Output the (X, Y) coordinate of the center of the cell containing the given text.  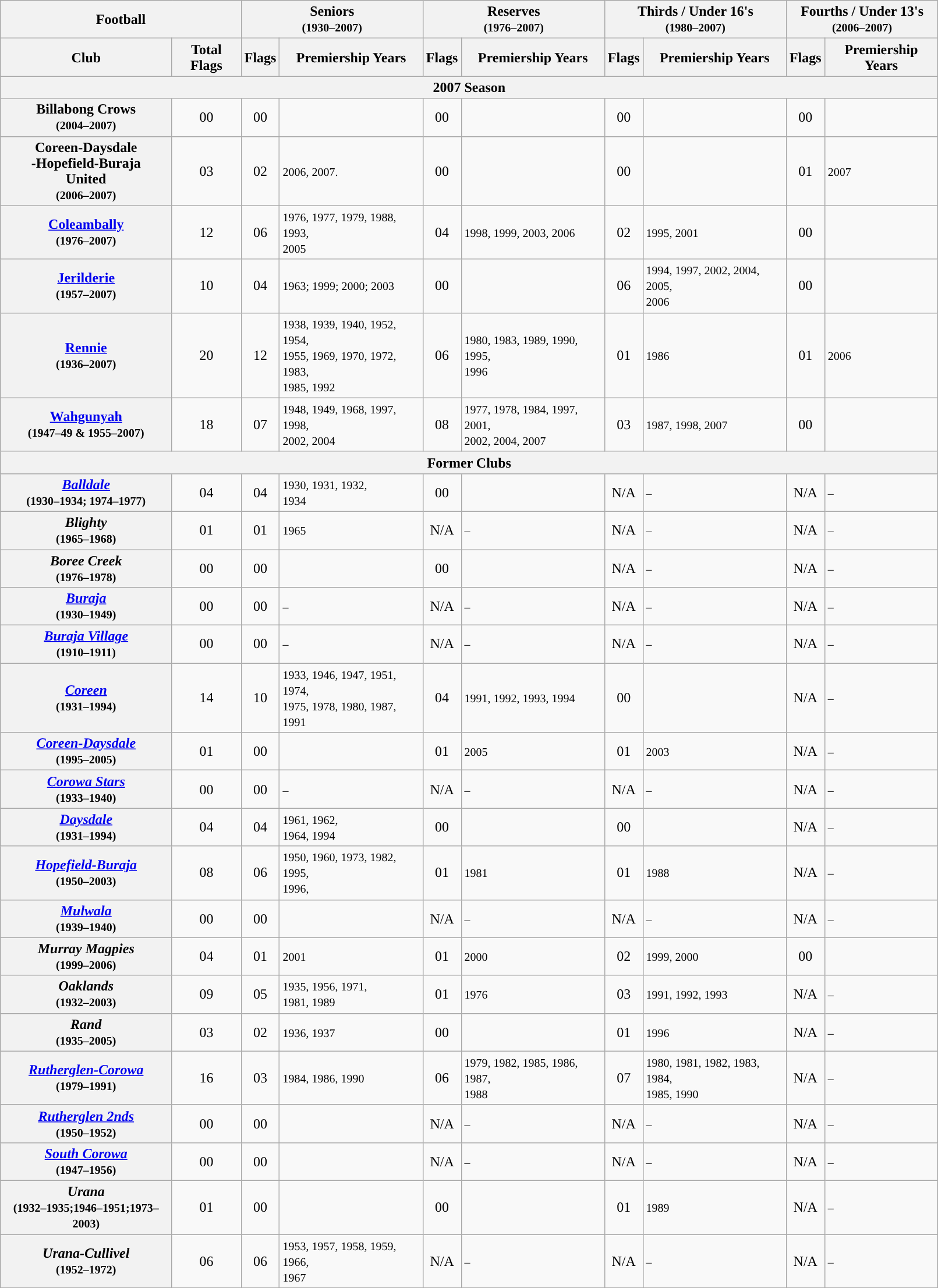
1995, 2001 (714, 232)
Daysdale(1931–1994) (86, 827)
1930, 1931, 1932, 1934 (351, 493)
Former Clubs (469, 462)
Boree Creek(1976–1978) (86, 568)
20 (206, 355)
2003 (714, 751)
1989 (714, 1207)
2006, 2007. (351, 171)
2000 (533, 956)
Reserves(1976–2007) (514, 20)
Coreen-Daysdale(1995–2005) (86, 751)
2006 (882, 355)
1963; 1999; 2000; 2003 (351, 286)
1936, 1937 (351, 1032)
Buraja Village(1910–1911) (86, 644)
1994, 1997, 2002, 2004, 2005, 2006 (714, 286)
Coreen(1931–1994) (86, 698)
2005 (533, 751)
14 (206, 698)
Mulwala(1939–1940) (86, 919)
2007 (882, 171)
Rennie(1936–2007) (86, 355)
1988 (714, 873)
Fourths / Under 13's(2006–2007) (862, 20)
1948, 1949, 1968, 1997, 1998, 2002, 2004 (351, 424)
Balldale(1930–1934; 1974–1977) (86, 493)
1984, 1986, 1990 (351, 1078)
Billabong Crows(2004–2007) (86, 118)
18 (206, 424)
1999, 2000 (714, 956)
Blighty(1965–1968) (86, 530)
Rand(1935–2005) (86, 1032)
Buraja(1930–1949) (86, 607)
1965 (351, 530)
1953, 1957, 1958, 1959, 1966,1967 (351, 1261)
Coleambally(1976–2007) (86, 232)
1933, 1946, 1947, 1951, 1974, 1975, 1978, 1980, 1987, 1991 (351, 698)
1976 (533, 995)
1938, 1939, 1940, 1952, 1954, 1955, 1969, 1970, 1972, 1983, 1985, 1992 (351, 355)
1987, 1998, 2007 (714, 424)
1977, 1978, 1984, 1997, 2001, 2002, 2004, 2007 (533, 424)
Seniors(1930–2007) (332, 20)
Wahgunyah(1947–49 & 1955–2007) (86, 424)
1950, 1960, 1973, 1982, 1995, 1996, (351, 873)
1998, 1999, 2003, 2006 (533, 232)
1981 (533, 873)
Oaklands(1932–2003) (86, 995)
Thirds / Under 16's(1980–2007) (695, 20)
2001 (351, 956)
Rutherglen 2nds(1950–1952) (86, 1124)
Total Flags (206, 57)
Football (121, 20)
1976, 1977, 1979, 1988, 1993, 2005 (351, 232)
Corowa Stars(1933–1940) (86, 790)
1961, 1962, 1964, 1994 (351, 827)
Hopefield-Buraja(1950–2003) (86, 873)
Club (86, 57)
09 (206, 995)
2007 Season (469, 87)
05 (260, 995)
South Corowa(1947–1956) (86, 1161)
1996 (714, 1032)
1991, 1992, 1993 (714, 995)
Murray Magpies(1999–2006) (86, 956)
1980, 1983, 1989, 1990, 1995, 1996 (533, 355)
1980, 1981, 1982, 1983, 1984,1985, 1990 (714, 1078)
16 (206, 1078)
1991, 1992, 1993, 1994 (533, 698)
Urana-Cullivel(1952–1972) (86, 1261)
Urana(1932–1935;1946–1951;1973–2003) (86, 1207)
1935, 1956, 1971, 1981, 1989 (351, 995)
1979, 1982, 1985, 1986, 1987, 1988 (533, 1078)
Rutherglen-Corowa(1979–1991) (86, 1078)
Jerilderie(1957–2007) (86, 286)
1986 (714, 355)
Coreen-Daysdale-Hopefield-Buraja United(2006–2007) (86, 171)
